For the text-containing cell, return its midpoint in (x, y) coordinate format. 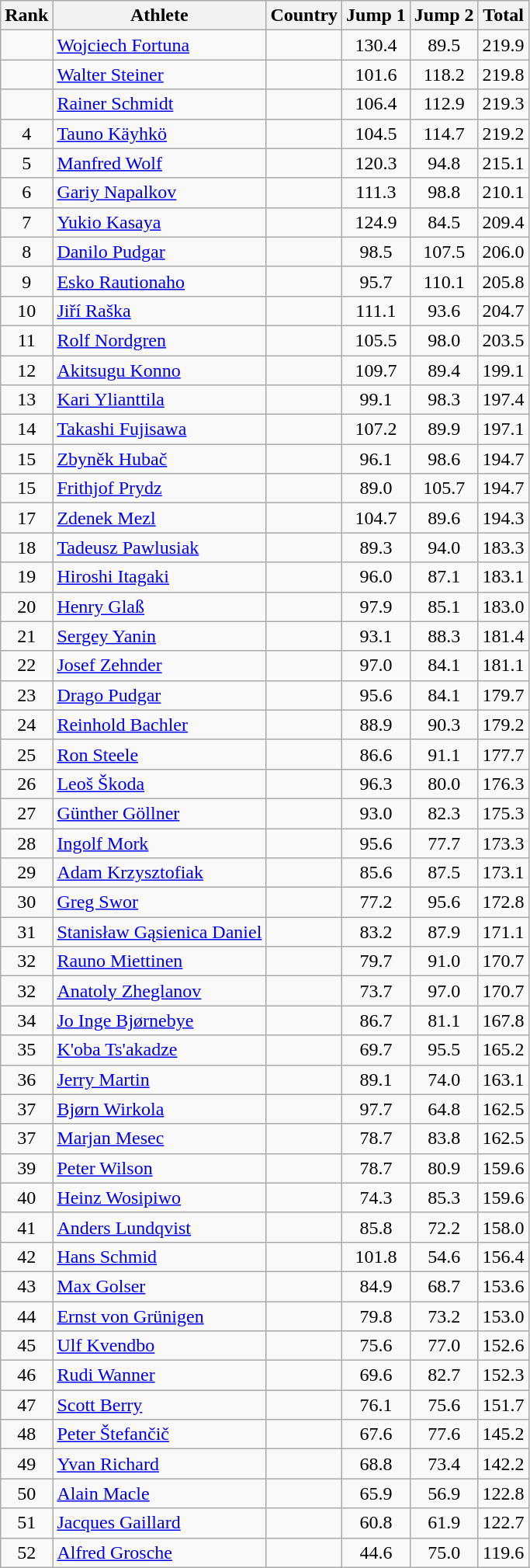
98.5 (376, 252)
181.1 (503, 666)
Rolf Nordgren (160, 340)
17 (26, 518)
45 (26, 1346)
90.3 (444, 725)
60.8 (376, 1523)
56.9 (444, 1493)
73.2 (444, 1316)
Tauno Käyhkö (160, 134)
81.1 (444, 1020)
219.8 (503, 75)
171.1 (503, 932)
111.3 (376, 193)
176.3 (503, 784)
46 (26, 1375)
84.9 (376, 1286)
183.0 (503, 607)
Zbyněk Hubač (160, 459)
Kari Ylianttila (160, 400)
22 (26, 666)
5 (26, 163)
205.8 (503, 281)
85.6 (376, 873)
153.6 (503, 1286)
203.5 (503, 340)
68.8 (376, 1464)
88.9 (376, 725)
Josef Zehnder (160, 666)
101.6 (376, 75)
158.0 (503, 1227)
Ernst von Grünigen (160, 1316)
Henry Glaß (160, 607)
91.1 (444, 754)
86.6 (376, 754)
167.8 (503, 1020)
101.8 (376, 1257)
181.4 (503, 636)
94.8 (444, 163)
Drago Pudgar (160, 695)
97.9 (376, 607)
Anatoly Zheglanov (160, 991)
Esko Rautionaho (160, 281)
85.3 (444, 1198)
83.8 (444, 1139)
173.3 (503, 843)
43 (26, 1286)
47 (26, 1405)
96.3 (376, 784)
31 (26, 932)
83.2 (376, 932)
7 (26, 222)
Gariy Napalkov (160, 193)
Hiroshi Itagaki (160, 577)
K'oba Ts'akadze (160, 1050)
93.6 (444, 311)
98.3 (444, 400)
73.4 (444, 1464)
35 (26, 1050)
98.8 (444, 193)
95.5 (444, 1050)
110.1 (444, 281)
8 (26, 252)
Alain Macle (160, 1493)
153.0 (503, 1316)
209.4 (503, 222)
54.6 (444, 1257)
Jacques Gaillard (160, 1523)
87.9 (444, 932)
Rank (26, 16)
68.7 (444, 1286)
97.7 (376, 1109)
Peter Štefančič (160, 1434)
Jump 1 (376, 16)
76.1 (376, 1405)
Adam Krzysztofiak (160, 873)
4 (26, 134)
197.4 (503, 400)
40 (26, 1198)
152.3 (503, 1375)
183.1 (503, 577)
107.2 (376, 429)
14 (26, 429)
41 (26, 1227)
10 (26, 311)
Günther Göllner (160, 813)
Bjørn Wirkola (160, 1109)
93.1 (376, 636)
79.8 (376, 1316)
210.1 (503, 193)
89.9 (444, 429)
44.6 (376, 1552)
99.1 (376, 400)
93.0 (376, 813)
106.4 (376, 104)
95.7 (376, 281)
85.1 (444, 607)
204.7 (503, 311)
Jiří Raška (160, 311)
Rauno Miettinen (160, 961)
89.1 (376, 1080)
219.9 (503, 45)
30 (26, 902)
25 (26, 754)
73.7 (376, 991)
11 (26, 340)
Reinhold Bachler (160, 725)
82.7 (444, 1375)
52 (26, 1552)
197.1 (503, 429)
80.0 (444, 784)
87.1 (444, 577)
119.6 (503, 1552)
122.8 (503, 1493)
65.9 (376, 1493)
23 (26, 695)
89.5 (444, 45)
91.0 (444, 961)
Country (304, 16)
206.0 (503, 252)
Frithjof Prydz (160, 488)
130.4 (376, 45)
Jerry Martin (160, 1080)
Max Golser (160, 1286)
215.1 (503, 163)
94.0 (444, 548)
Jo Inge Bjørnebye (160, 1020)
24 (26, 725)
173.1 (503, 873)
42 (26, 1257)
Ron Steele (160, 754)
Yukio Kasaya (160, 222)
Alfred Grosche (160, 1552)
Manfred Wolf (160, 163)
Jump 2 (444, 16)
199.1 (503, 370)
61.9 (444, 1523)
151.7 (503, 1405)
156.4 (503, 1257)
64.8 (444, 1109)
98.6 (444, 459)
75.0 (444, 1552)
49 (26, 1464)
85.8 (376, 1227)
77.0 (444, 1346)
163.1 (503, 1080)
51 (26, 1523)
183.3 (503, 548)
Scott Berry (160, 1405)
26 (26, 784)
114.7 (444, 134)
Tadeusz Pawlusiak (160, 548)
219.2 (503, 134)
194.3 (503, 518)
179.2 (503, 725)
104.7 (376, 518)
179.7 (503, 695)
28 (26, 843)
86.7 (376, 1020)
12 (26, 370)
72.2 (444, 1227)
120.3 (376, 163)
18 (26, 548)
109.7 (376, 370)
21 (26, 636)
177.7 (503, 754)
88.3 (444, 636)
Sergey Yanin (160, 636)
20 (26, 607)
79.7 (376, 961)
105.7 (444, 488)
44 (26, 1316)
Anders Lundqvist (160, 1227)
87.5 (444, 873)
Ulf Kvendbo (160, 1346)
77.7 (444, 843)
74.3 (376, 1198)
Athlete (160, 16)
50 (26, 1493)
13 (26, 400)
112.9 (444, 104)
111.1 (376, 311)
Yvan Richard (160, 1464)
80.9 (444, 1168)
98.0 (444, 340)
77.2 (376, 902)
39 (26, 1168)
67.6 (376, 1434)
104.5 (376, 134)
27 (26, 813)
Stanisław Gąsienica Daniel (160, 932)
96.0 (376, 577)
Danilo Pudgar (160, 252)
105.5 (376, 340)
172.8 (503, 902)
48 (26, 1434)
219.3 (503, 104)
Akitsugu Konno (160, 370)
152.6 (503, 1346)
Takashi Fujisawa (160, 429)
Greg Swor (160, 902)
77.6 (444, 1434)
Walter Steiner (160, 75)
122.7 (503, 1523)
69.7 (376, 1050)
96.1 (376, 459)
19 (26, 577)
165.2 (503, 1050)
Hans Schmid (160, 1257)
6 (26, 193)
Ingolf Mork (160, 843)
Peter Wilson (160, 1168)
Wojciech Fortuna (160, 45)
36 (26, 1080)
Zdenek Mezl (160, 518)
74.0 (444, 1080)
124.9 (376, 222)
Heinz Wosipiwo (160, 1198)
145.2 (503, 1434)
69.6 (376, 1375)
Rudi Wanner (160, 1375)
9 (26, 281)
89.4 (444, 370)
175.3 (503, 813)
Total (503, 16)
Leoš Škoda (160, 784)
89.3 (376, 548)
Marjan Mesec (160, 1139)
89.6 (444, 518)
Rainer Schmidt (160, 104)
107.5 (444, 252)
118.2 (444, 75)
142.2 (503, 1464)
89.0 (376, 488)
84.5 (444, 222)
82.3 (444, 813)
29 (26, 873)
34 (26, 1020)
